Return the [X, Y] coordinate for the center point of the cell that contains the specified text.  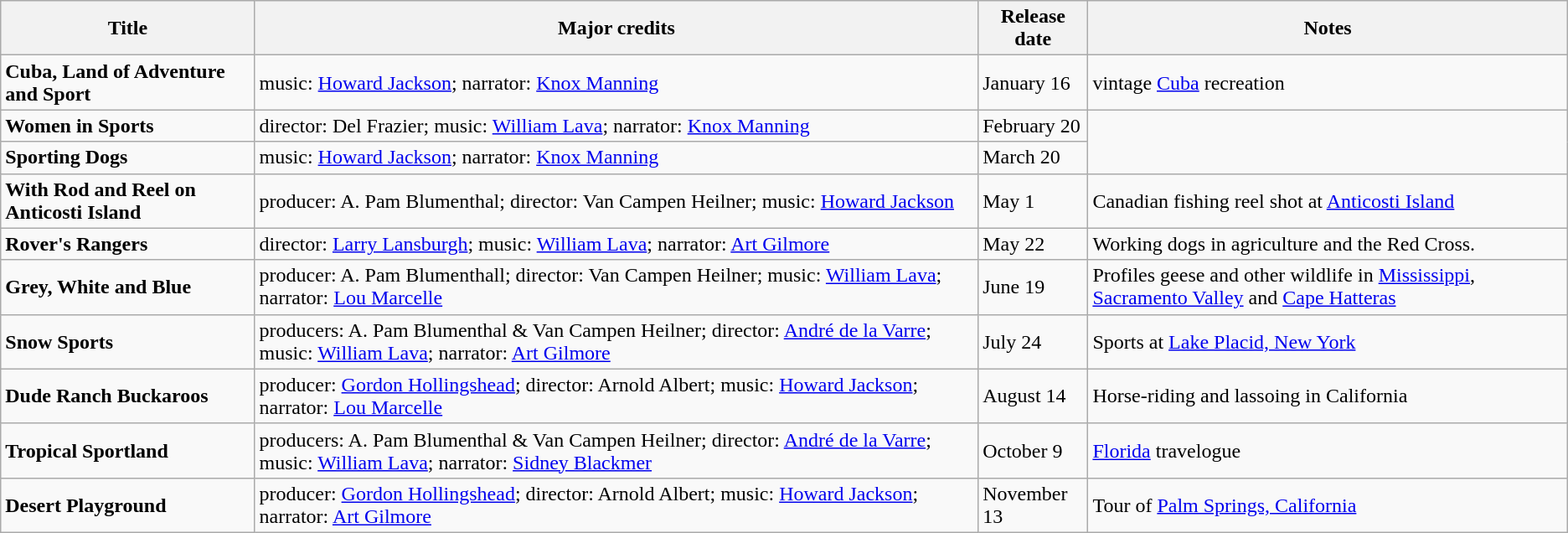
Sports at Lake Placid, New York [1328, 342]
Florida travelogue [1328, 451]
Notes [1328, 28]
Profiles geese and other wildlife in Mississippi, Sacramento Valley and Cape Hatteras [1328, 287]
August 14 [1034, 396]
Canadian fishing reel shot at Anticosti Island [1328, 201]
producers: A. Pam Blumenthal & Van Campen Heilner; director: André de la Varre; music: William Lava; narrator: Art Gilmore [616, 342]
Tropical Sportland [127, 451]
Sporting Dogs [127, 158]
producer: Gordon Hollingshead; director: Arnold Albert; music: Howard Jackson; narrator: Lou Marcelle [616, 396]
January 16 [1034, 82]
Grey, White and Blue [127, 287]
vintage Cuba recreation [1328, 82]
Women in Sports [127, 126]
producer: A. Pam Blumenthall; director: Van Campen Heilner; music: William Lava; narrator: Lou Marcelle [616, 287]
Cuba, Land of Adventure and Sport [127, 82]
producers: A. Pam Blumenthal & Van Campen Heilner; director: André de la Varre; music: William Lava; narrator: Sidney Blackmer [616, 451]
May 1 [1034, 201]
Title [127, 28]
producer: A. Pam Blumenthal; director: Van Campen Heilner; music: Howard Jackson [616, 201]
May 22 [1034, 244]
Release date [1034, 28]
Horse-riding and lassoing in California [1328, 396]
February 20 [1034, 126]
Desert Playground [127, 505]
October 9 [1034, 451]
Tour of Palm Springs, California [1328, 505]
March 20 [1034, 158]
With Rod and Reel on Anticosti Island [127, 201]
Major credits [616, 28]
director: Larry Lansburgh; music: William Lava; narrator: Art Gilmore [616, 244]
June 19 [1034, 287]
producer: Gordon Hollingshead; director: Arnold Albert; music: Howard Jackson; narrator: Art Gilmore [616, 505]
Dude Ranch Buckaroos [127, 396]
July 24 [1034, 342]
Snow Sports [127, 342]
November 13 [1034, 505]
director: Del Frazier; music: William Lava; narrator: Knox Manning [616, 126]
Working dogs in agriculture and the Red Cross. [1328, 244]
Rover's Rangers [127, 244]
